Extract the [x, y] coordinate from the center of the cell holding the provided text.  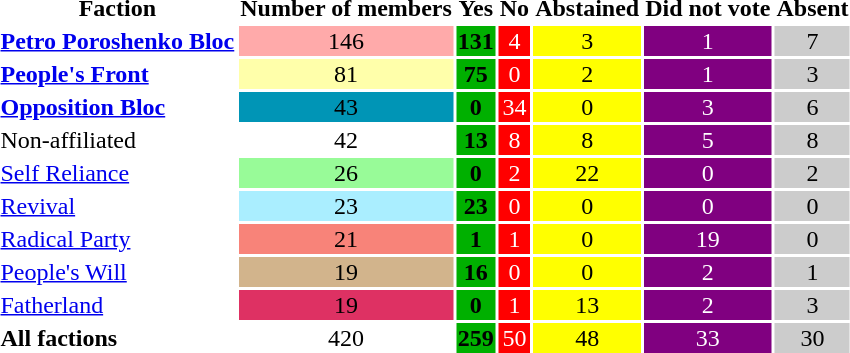
5 [708, 140]
7 [812, 41]
81 [346, 74]
420 [346, 338]
16 [476, 272]
30 [812, 338]
4 [514, 41]
131 [476, 41]
48 [588, 338]
6 [812, 107]
42 [346, 140]
22 [588, 173]
75 [476, 74]
50 [514, 338]
26 [346, 173]
259 [476, 338]
21 [346, 239]
33 [708, 338]
34 [514, 107]
43 [346, 107]
146 [346, 41]
